Capture the cell that displays the provided text and extract its (X, Y) central coordinate. 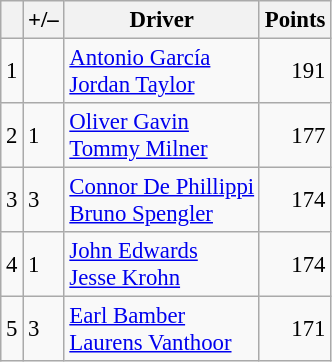
Earl Bamber Laurens Vanthoor (162, 330)
Connor De Phillippi Bruno Spengler (162, 200)
Driver (162, 20)
177 (294, 136)
2 (12, 136)
+/– (44, 20)
John Edwards Jesse Krohn (162, 264)
Oliver Gavin Tommy Milner (162, 136)
171 (294, 330)
5 (12, 330)
4 (12, 264)
Antonio García Jordan Taylor (162, 72)
191 (294, 72)
Points (294, 20)
